Return (X, Y) of the center of cell containing provided text 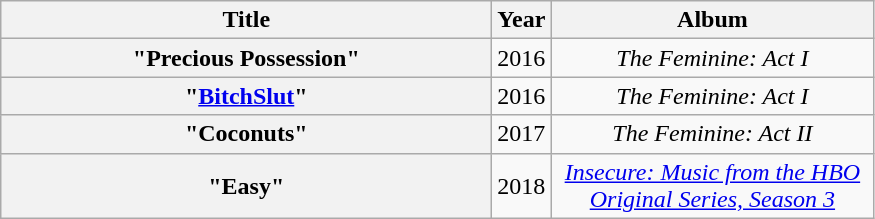
Album (712, 20)
2017 (522, 134)
"BitchSlut" (246, 96)
2018 (522, 186)
Year (522, 20)
"Easy" (246, 186)
The Feminine: Act II (712, 134)
"Precious Possession" (246, 58)
"Coconuts" (246, 134)
Title (246, 20)
Insecure: Music from the HBO Original Series, Season 3 (712, 186)
